Capture the cell that displays the provided text and extract its (X, Y) central coordinate. 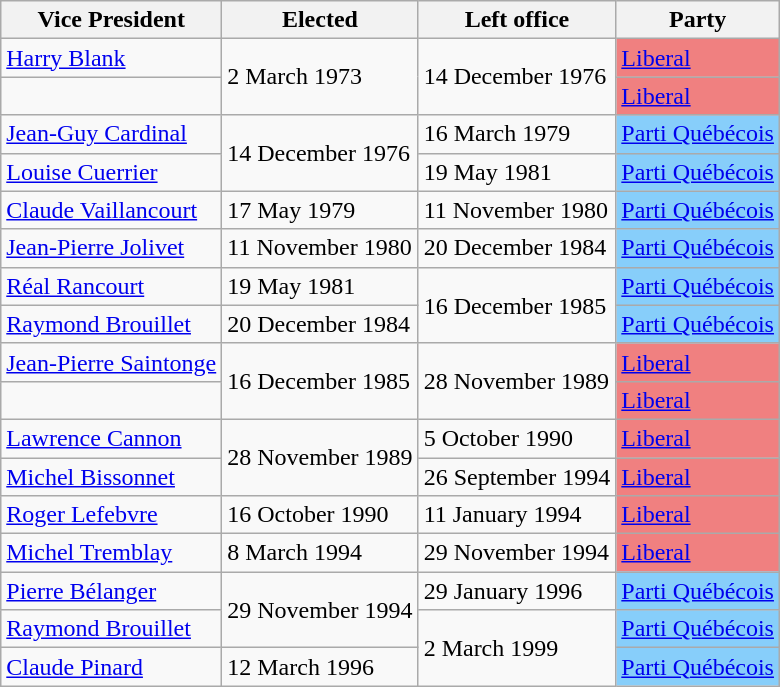
17 May 1979 (320, 210)
Roger Lefebvre (112, 515)
Michel Bissonnet (112, 477)
Vice President (112, 20)
Jean-Pierre Saintonge (112, 362)
Left office (517, 20)
5 October 1990 (517, 438)
2 March 1973 (320, 77)
Pierre Bélanger (112, 591)
Harry Blank (112, 58)
Louise Cuerrier (112, 172)
Réal Rancourt (112, 286)
2 March 1999 (517, 648)
Party (698, 20)
Elected (320, 20)
8 March 1994 (320, 553)
Claude Vaillancourt (112, 210)
Claude Pinard (112, 667)
26 September 1994 (517, 477)
12 March 1996 (320, 667)
Lawrence Cannon (112, 438)
16 October 1990 (320, 515)
Jean-Pierre Jolivet (112, 248)
Michel Tremblay (112, 553)
11 January 1994 (517, 515)
29 January 1996 (517, 591)
16 March 1979 (517, 134)
Jean-Guy Cardinal (112, 134)
